Capture the cell that displays the provided text and extract its (X, Y) central coordinate. 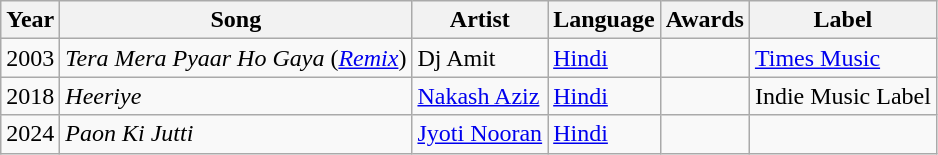
Awards (704, 20)
Heeriye (236, 96)
Year (30, 20)
Dj Amit (480, 58)
Song (236, 20)
Paon Ki Jutti (236, 134)
Language (604, 20)
2018 (30, 96)
Jyoti Nooran (480, 134)
Tera Mera Pyaar Ho Gaya (Remix) (236, 58)
Indie Music Label (842, 96)
2003 (30, 58)
Artist (480, 20)
2024 (30, 134)
Label (842, 20)
Times Music (842, 58)
Nakash Aziz (480, 96)
